Capture the cell that displays the provided text and extract its (X, Y) central coordinate. 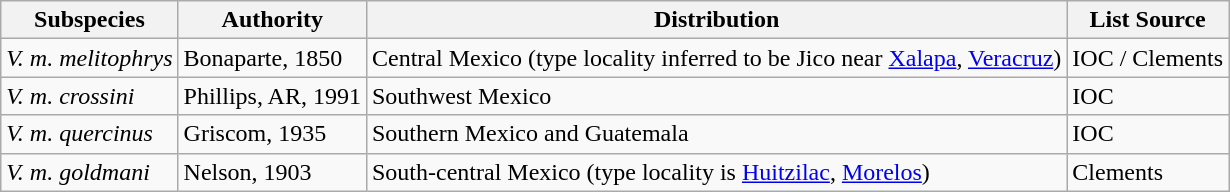
List Source (1148, 20)
V. m. melitophrys (90, 58)
V. m. quercinus (90, 134)
Bonaparte, 1850 (272, 58)
Southwest Mexico (716, 96)
IOC / Clements (1148, 58)
Phillips, AR, 1991 (272, 96)
South-central Mexico (type locality is Huitzilac, Morelos) (716, 172)
Subspecies (90, 20)
Central Mexico (type locality inferred to be Jico near Xalapa, Veracruz) (716, 58)
V. m. goldmani (90, 172)
Nelson, 1903 (272, 172)
Authority (272, 20)
Southern Mexico and Guatemala (716, 134)
Clements (1148, 172)
V. m. crossini (90, 96)
Griscom, 1935 (272, 134)
Distribution (716, 20)
